For the text-containing cell, return its midpoint in (X, Y) coordinate format. 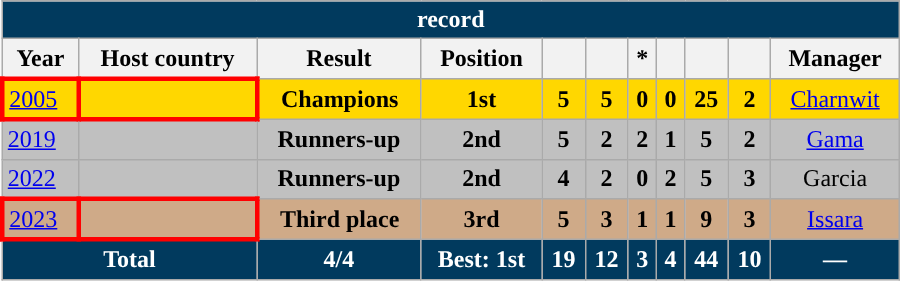
Gama (835, 139)
Garcia (835, 179)
3rd (482, 220)
Manager (835, 59)
Issara (835, 220)
19 (564, 260)
2019 (40, 139)
Year (40, 59)
2022 (40, 179)
2023 (40, 220)
Position (482, 59)
Champions (339, 98)
Total (129, 260)
9 (706, 220)
— (835, 260)
Host country (167, 59)
44 (706, 260)
25 (706, 98)
Best: 1st (482, 260)
1st (482, 98)
4/4 (339, 260)
10 (750, 260)
12 (606, 260)
2005 (40, 98)
record (450, 20)
* (642, 59)
Charnwit (835, 98)
Result (339, 59)
Third place (339, 220)
